Detect which cell encompasses the target text, then output its [X, Y] center coordinate. 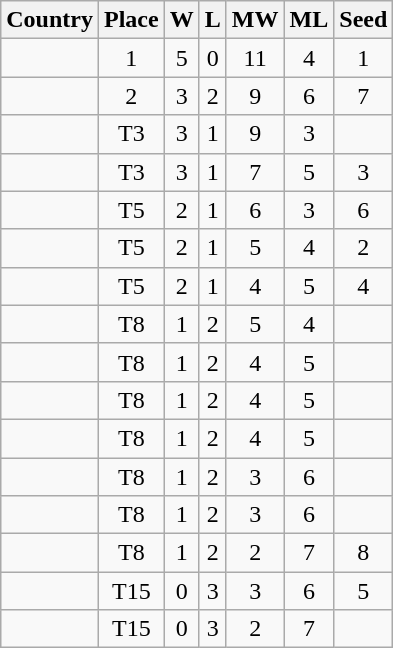
Place [131, 20]
W [182, 20]
Country [50, 20]
Seed [364, 20]
8 [364, 553]
11 [255, 58]
L [212, 20]
ML [309, 20]
MW [255, 20]
